Provide the [x, y] coordinate of the cell's center where the given text is located.  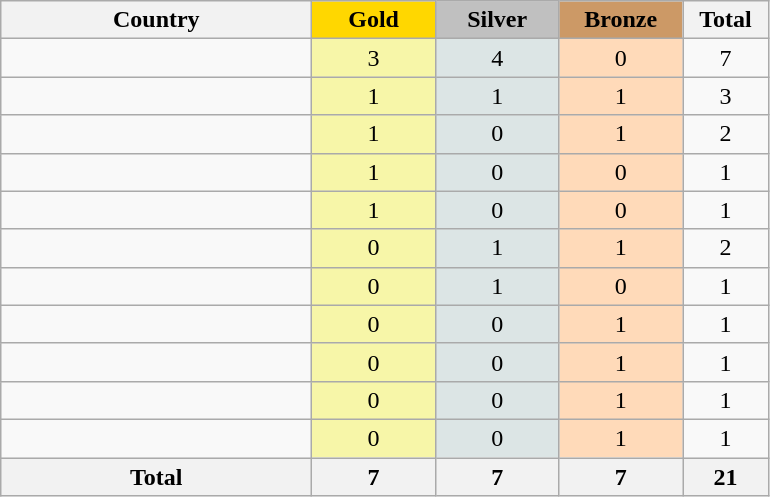
4 [497, 58]
21 [725, 477]
Bronze [621, 20]
Country [156, 20]
Silver [497, 20]
Gold [374, 20]
